Identify which cell holds the provided text, then report its [x, y] central coordinate. 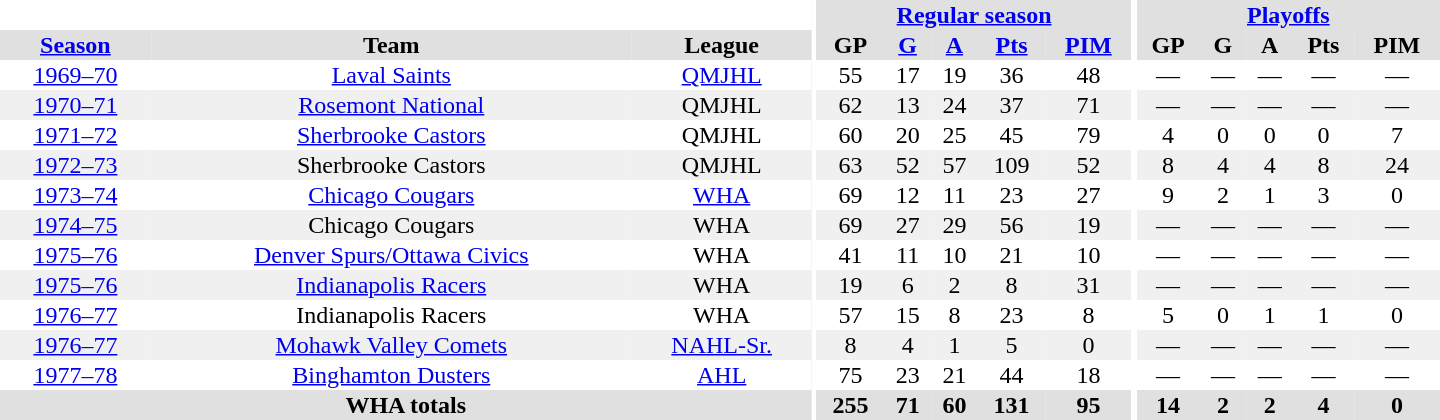
29 [954, 225]
NAHL-Sr. [722, 345]
62 [851, 105]
48 [1088, 75]
1970–71 [76, 105]
44 [1012, 375]
1969–70 [76, 75]
13 [908, 105]
Mohawk Valley Comets [392, 345]
75 [851, 375]
Team [392, 45]
6 [908, 285]
1977–78 [76, 375]
Season [76, 45]
1971–72 [76, 135]
Laval Saints [392, 75]
56 [1012, 225]
36 [1012, 75]
Binghamton Dusters [392, 375]
109 [1012, 165]
55 [851, 75]
25 [954, 135]
45 [1012, 135]
AHL [722, 375]
15 [908, 315]
12 [908, 195]
131 [1012, 405]
9 [1168, 195]
95 [1088, 405]
Regular season [974, 15]
79 [1088, 135]
20 [908, 135]
Playoffs [1288, 15]
37 [1012, 105]
WHA totals [406, 405]
18 [1088, 375]
14 [1168, 405]
Rosemont National [392, 105]
1974–75 [76, 225]
Denver Spurs/Ottawa Civics [392, 255]
17 [908, 75]
255 [851, 405]
1972–73 [76, 165]
3 [1324, 195]
41 [851, 255]
31 [1088, 285]
7 [1397, 135]
1973–74 [76, 195]
League [722, 45]
63 [851, 165]
